Extract the (x, y) coordinate from the center of the cell holding the provided text.  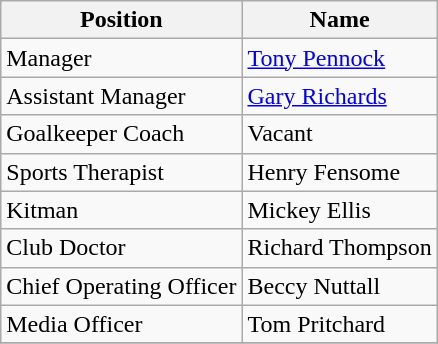
Kitman (122, 210)
Assistant Manager (122, 96)
Sports Therapist (122, 172)
Henry Fensome (340, 172)
Club Doctor (122, 248)
Manager (122, 58)
Tom Pritchard (340, 324)
Vacant (340, 134)
Richard Thompson (340, 248)
Goalkeeper Coach (122, 134)
Chief Operating Officer (122, 286)
Tony Pennock (340, 58)
Position (122, 20)
Beccy Nuttall (340, 286)
Mickey Ellis (340, 210)
Name (340, 20)
Media Officer (122, 324)
Gary Richards (340, 96)
